Identify which cell holds the provided text, then report its (x, y) central coordinate. 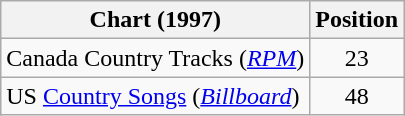
Position (357, 20)
Canada Country Tracks (RPM) (156, 58)
23 (357, 58)
US Country Songs (Billboard) (156, 96)
Chart (1997) (156, 20)
48 (357, 96)
